Extract the [X, Y] coordinate from the center of the cell holding the provided text.  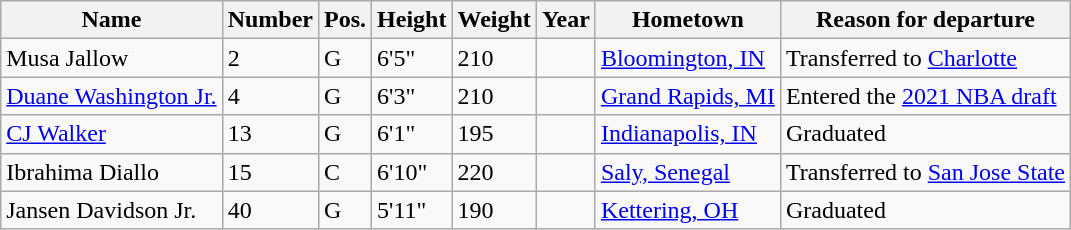
195 [494, 134]
6'3" [412, 96]
Saly, Senegal [688, 172]
C [344, 172]
Weight [494, 20]
4 [270, 96]
Transferred to Charlotte [925, 58]
Musa Jallow [112, 58]
Name [112, 20]
Transferred to San Jose State [925, 172]
Number [270, 20]
Reason for departure [925, 20]
Indianapolis, IN [688, 134]
6'10" [412, 172]
Year [566, 20]
40 [270, 210]
Height [412, 20]
Kettering, OH [688, 210]
Pos. [344, 20]
6'1" [412, 134]
Grand Rapids, MI [688, 96]
220 [494, 172]
15 [270, 172]
Hometown [688, 20]
13 [270, 134]
Duane Washington Jr. [112, 96]
2 [270, 58]
6'5" [412, 58]
190 [494, 210]
Jansen Davidson Jr. [112, 210]
Ibrahima Diallo [112, 172]
Entered the 2021 NBA draft [925, 96]
CJ Walker [112, 134]
5'11" [412, 210]
Bloomington, IN [688, 58]
